For the text-containing cell, return its midpoint in (x, y) coordinate format. 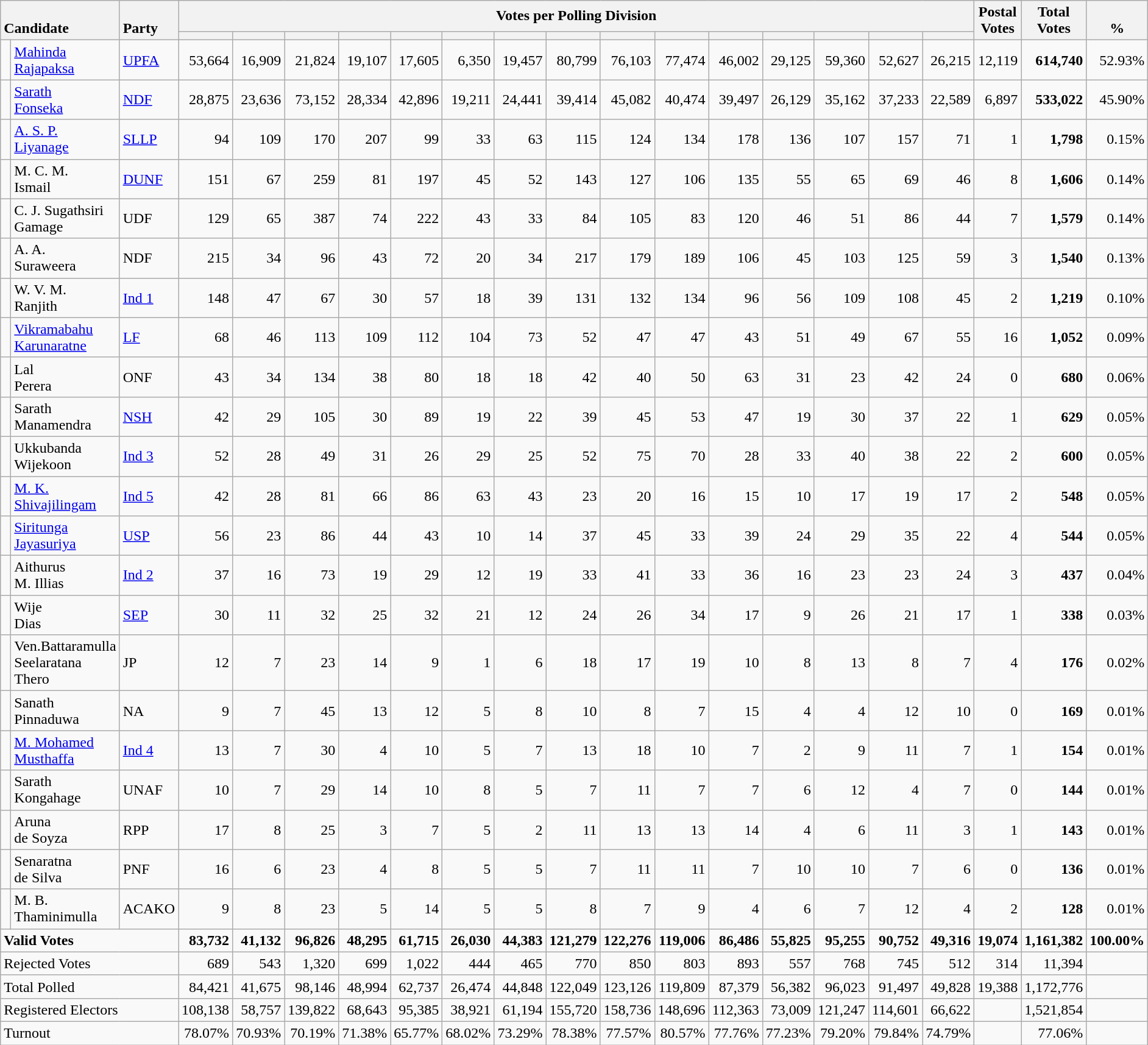
125 (895, 258)
123,126 (628, 987)
99 (417, 139)
176 (1054, 663)
78.07% (206, 1033)
83 (681, 218)
SarathManamendra (65, 417)
UDF (149, 218)
0.15% (1118, 139)
68 (206, 338)
45,082 (628, 100)
42,896 (417, 100)
74 (364, 218)
95,385 (417, 1010)
Valid Votes (90, 940)
132 (628, 297)
41 (628, 575)
Turnout (90, 1033)
387 (312, 218)
107 (841, 139)
22,589 (948, 100)
148 (206, 297)
19,457 (520, 60)
35,162 (841, 100)
108,138 (206, 1010)
1,052 (1054, 338)
0.13% (1118, 258)
114,601 (895, 1010)
544 (1054, 536)
444 (468, 963)
76,103 (628, 60)
0.04% (1118, 575)
87,379 (735, 987)
62,737 (417, 987)
83,732 (206, 940)
1,606 (1054, 179)
28,875 (206, 100)
PNF (149, 869)
699 (364, 963)
96,023 (841, 987)
12,119 (998, 60)
170 (312, 139)
135 (735, 179)
108 (895, 297)
127 (628, 179)
49,828 (948, 987)
155,720 (573, 1010)
Total Votes (1054, 21)
207 (364, 139)
80,799 (573, 60)
36 (735, 575)
WijeDias (65, 615)
91,497 (895, 987)
89 (417, 417)
VikramabahuKarunaratne (65, 338)
M. K.Shivajilingam (65, 496)
86,486 (735, 940)
JP (149, 663)
LF (149, 338)
M. B.Thaminimulla (65, 909)
SLLP (149, 139)
59,360 (841, 60)
73,152 (312, 100)
77.57% (628, 1033)
Senaratnade Silva (65, 869)
NA (149, 710)
222 (417, 218)
53,664 (206, 60)
26,474 (468, 987)
49,316 (948, 940)
128 (1054, 909)
M. MohamedMusthaffa (65, 751)
6,897 (998, 100)
23,636 (258, 100)
768 (841, 963)
512 (948, 963)
65.77% (417, 1033)
68.02% (468, 1033)
24,441 (520, 100)
75 (628, 456)
48,994 (364, 987)
61,194 (520, 1010)
19,388 (998, 987)
115 (573, 139)
41,675 (258, 987)
770 (573, 963)
158,736 (628, 1010)
104 (468, 338)
84,421 (206, 987)
1,521,854 (1054, 1010)
M. C. M.Ismail (65, 179)
Ind 1 (149, 297)
48,295 (364, 940)
66 (364, 496)
Votes per Polling Division (576, 16)
1,219 (1054, 297)
129 (206, 218)
72 (417, 258)
548 (1054, 496)
SarathKongahage (65, 790)
139,822 (312, 1010)
0.03% (1118, 615)
169 (1054, 710)
Ind 3 (149, 456)
215 (206, 258)
850 (628, 963)
Ind 2 (149, 575)
26,215 (948, 60)
38,921 (468, 1010)
79.84% (895, 1033)
112 (417, 338)
Arunade Soyza (65, 830)
Candidate (60, 21)
17,605 (417, 60)
69 (895, 179)
0.06% (1118, 377)
SanathPinnaduwa (65, 710)
197 (417, 179)
50 (681, 377)
56,382 (788, 987)
29,125 (788, 60)
39,414 (573, 100)
Ind 4 (149, 751)
C. J. Sugathsiri Gamage (65, 218)
RPP (149, 830)
1,161,382 (1054, 940)
614,740 (1054, 60)
113 (312, 338)
39,497 (735, 100)
68,643 (364, 1010)
157 (895, 139)
78.38% (573, 1033)
100.00% (1118, 940)
LalPerera (65, 377)
35 (895, 536)
52,627 (895, 60)
80.57% (681, 1033)
122,049 (573, 987)
UPFA (149, 60)
% (1118, 21)
103 (841, 258)
MahindaRajapaksa (65, 60)
40,474 (681, 100)
338 (1054, 615)
UkkubandaWijekoon (65, 456)
120 (735, 218)
53 (681, 417)
0.09% (1118, 338)
Siritunga Jayasuriya (65, 536)
SarathFonseka (65, 100)
119,006 (681, 940)
52.93% (1118, 60)
44,848 (520, 987)
PostalVotes (998, 21)
44,383 (520, 940)
96,826 (312, 940)
314 (998, 963)
77,474 (681, 60)
1,798 (1054, 139)
61,715 (417, 940)
70.93% (258, 1033)
SEP (149, 615)
ACAKO (149, 909)
0.02% (1118, 663)
UNAF (149, 790)
178 (735, 139)
70 (681, 456)
259 (312, 179)
151 (206, 179)
148,696 (681, 1010)
217 (573, 258)
189 (681, 258)
16,909 (258, 60)
680 (1054, 377)
98,146 (312, 987)
71 (948, 139)
11,394 (1054, 963)
94 (206, 139)
NSH (149, 417)
37,233 (895, 100)
70.19% (312, 1033)
28,334 (364, 100)
84 (573, 218)
533,022 (1054, 100)
59 (948, 258)
1,172,776 (1054, 987)
689 (206, 963)
45.90% (1118, 100)
179 (628, 258)
46,002 (735, 60)
19,074 (998, 940)
131 (573, 297)
0.10% (1118, 297)
122,276 (628, 940)
19,107 (364, 60)
74.79% (948, 1033)
90,752 (895, 940)
437 (1054, 575)
Rejected Votes (90, 963)
77.06% (1054, 1033)
Total Polled (90, 987)
1,022 (417, 963)
79.20% (841, 1033)
893 (735, 963)
1,579 (1054, 218)
ONF (149, 377)
557 (788, 963)
803 (681, 963)
124 (628, 139)
465 (520, 963)
21,824 (312, 60)
745 (895, 963)
19,211 (468, 100)
1,540 (1054, 258)
55,825 (788, 940)
77.23% (788, 1033)
71.38% (364, 1033)
Ind 5 (149, 496)
Registered Electors (90, 1010)
543 (258, 963)
58,757 (258, 1010)
144 (1054, 790)
6,350 (468, 60)
66,622 (948, 1010)
95,255 (841, 940)
41,132 (258, 940)
119,809 (681, 987)
A. S. P.Liyanage (65, 139)
112,363 (735, 1010)
1,320 (312, 963)
121,279 (573, 940)
73.29% (520, 1033)
154 (1054, 751)
26,030 (468, 940)
A. A.Suraweera (65, 258)
629 (1054, 417)
Party (149, 21)
USP (149, 536)
26,129 (788, 100)
W. V. M.Ranjith (65, 297)
121,247 (841, 1010)
DUNF (149, 179)
AithurusM. Illias (65, 575)
Ven.BattaramullaSeelaratana Thero (65, 663)
77.76% (735, 1033)
73,009 (788, 1010)
80 (417, 377)
600 (1054, 456)
57 (417, 297)
